Pinpoint the cell where the given text exists, returning its (x, y) midpoint coordinate. 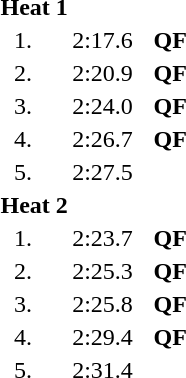
2:26.7 (102, 139)
2:20.9 (102, 73)
2:17.6 (102, 40)
2:25.3 (102, 271)
2:25.8 (102, 304)
2:29.4 (102, 337)
2:24.0 (102, 106)
2:27.5 (102, 172)
2:23.7 (102, 238)
